Identify which cell holds the provided text, then report its [x, y] central coordinate. 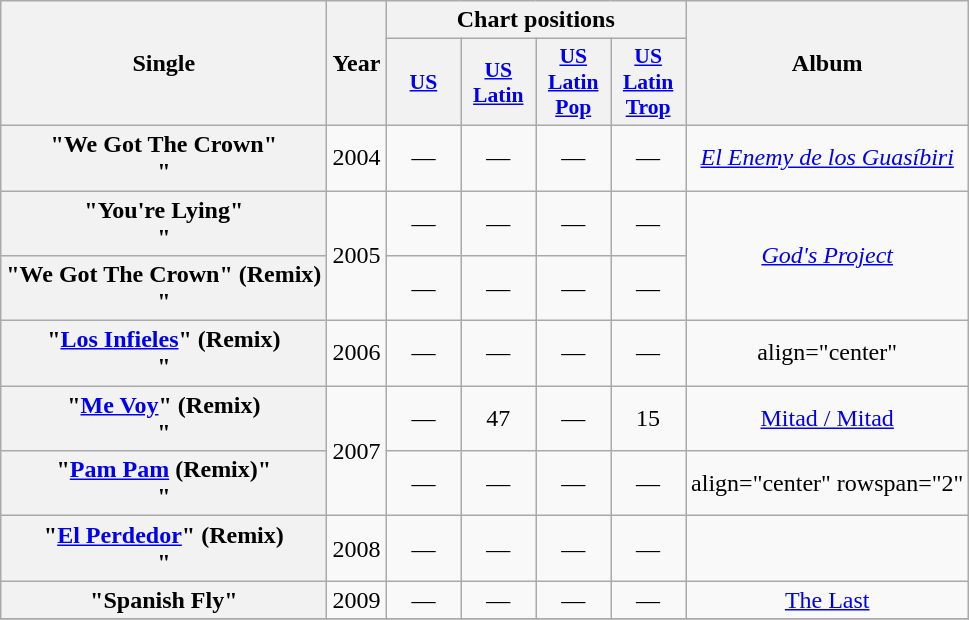
"You're Lying"" [164, 222]
"We Got The Crown"" [164, 158]
"Pam Pam (Remix)" " [164, 484]
Mitad / Mitad [828, 418]
2006 [356, 354]
2004 [356, 158]
USLatinPop [574, 82]
"We Got The Crown" (Remix)" [164, 288]
align="center" rowspan="2" [828, 484]
align="center" [828, 354]
"El Perdedor" (Remix)" [164, 548]
"Los Infieles" (Remix)" [164, 354]
Chart positions [536, 20]
El Enemy de los Guasíbiri [828, 158]
2005 [356, 255]
Single [164, 64]
Album [828, 64]
God's Project [828, 255]
Year [356, 64]
US [424, 82]
"Spanish Fly" [164, 600]
47 [498, 418]
USLatin [498, 82]
2009 [356, 600]
2007 [356, 451]
USLatinTrop [648, 82]
The Last [828, 600]
15 [648, 418]
2008 [356, 548]
"Me Voy" (Remix)" [164, 418]
